Find where the given text appears and provide that cell's center as (x, y) coordinate. 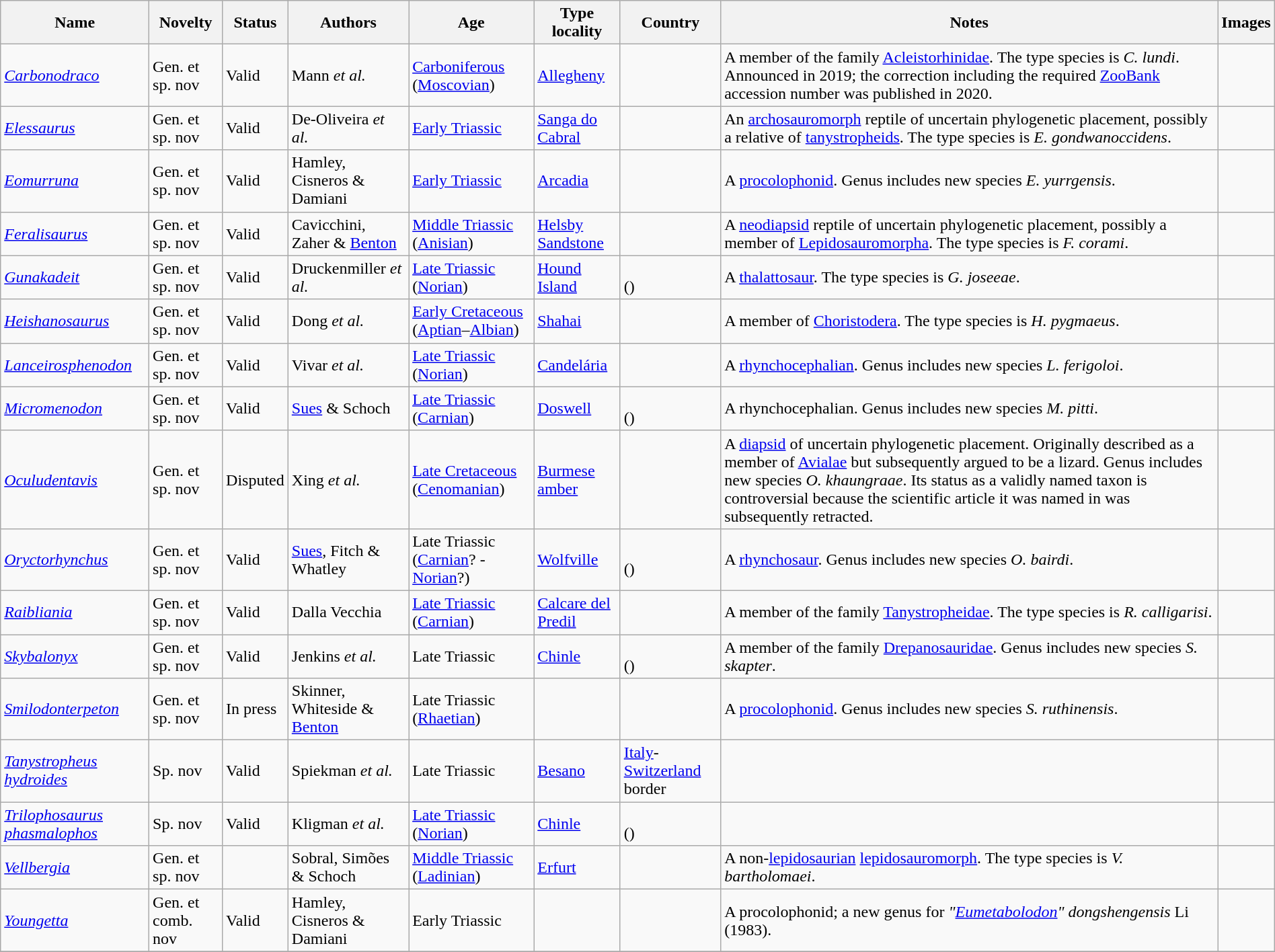
Vivar et al. (348, 364)
Dong et al. (348, 321)
Dalla Vecchia (348, 612)
Shahai (577, 321)
Oryctorhynchus (75, 559)
Disputed (256, 479)
A rhynchosaur. Genus includes new species O. bairdi. (970, 559)
Burmese amber (577, 479)
Sues, Fitch & Whatley (348, 559)
Tanystropheus hydroides (75, 771)
Gunakadeit (75, 277)
Oculudentavis (75, 479)
Elessaurus (75, 128)
Allegheny (577, 75)
Lanceirosphenodon (75, 364)
A member of Choristodera. The type species is H. pygmaeus. (970, 321)
Late Cretaceous (Cenomanian) (471, 479)
A rhynchocephalian. Genus includes new species L. ferigoloi. (970, 364)
Erfurt (577, 867)
Late Triassic (Carnian? - Norian?) (471, 559)
Helsby Sandstone (577, 234)
A member of the family Tanystropheidae. The type species is R. calligarisi. (970, 612)
Cavicchini, Zaher & Benton (348, 234)
Hound Island (577, 277)
A procolophonid. Genus includes new species E. yurrgensis. (970, 181)
Late Triassic (Rhaetian) (471, 709)
An archosauromorph reptile of uncertain phylogenetic placement, possibly a relative of tanystropheids. The type species is E. gondwanoccidens. (970, 128)
Smilodonterpeton (75, 709)
Trilophosaurus phasmalophos (75, 824)
Status (256, 23)
Sanga do Cabral (577, 128)
Type locality (577, 23)
Jenkins et al. (348, 656)
Eomurruna (75, 181)
Mann et al. (348, 75)
Italy-Switzerland border (670, 771)
Arcadia (577, 181)
Sues & Schoch (348, 409)
A non-lepidosaurian lepidosauromorph. The type species is V. bartholomaei. (970, 867)
Middle Triassic (Ladinian) (471, 867)
Middle Triassic (Anisian) (471, 234)
Age (471, 23)
Notes (970, 23)
In press (256, 709)
A member of the family Drepanosauridae. Genus includes new species S. skapter. (970, 656)
Youngetta (75, 920)
Country (670, 23)
Kligman et al. (348, 824)
Skybalonyx (75, 656)
Candelária (577, 364)
Xing et al. (348, 479)
Calcare del Predil (577, 612)
A procolophonid; a new genus for "Eumetabolodon" dongshengensis Li (1983). (970, 920)
A procolophonid. Genus includes new species S. ruthinensis. (970, 709)
Carboniferous (Moscovian) (471, 75)
A thalattosaur. The type species is G. joseeae. (970, 277)
Spiekman et al. (348, 771)
De-Oliveira et al. (348, 128)
A neodiapsid reptile of uncertain phylogenetic placement, possibly a member of Lepidosauromorpha. The type species is F. corami. (970, 234)
Authors (348, 23)
Early Cretaceous (Aptian–Albian) (471, 321)
Druckenmiller et al. (348, 277)
Feralisaurus (75, 234)
Skinner, Whiteside & Benton (348, 709)
Heishanosaurus (75, 321)
Doswell (577, 409)
Novelty (186, 23)
Raibliania (75, 612)
Micromenodon (75, 409)
Carbonodraco (75, 75)
Images (1246, 23)
A rhynchocephalian. Genus includes new species M. pitti. (970, 409)
Besano (577, 771)
Vellbergia (75, 867)
Sobral, Simões & Schoch (348, 867)
Wolfville (577, 559)
Name (75, 23)
Gen. et comb. nov (186, 920)
